Detect which cell encompasses the target text, then output its [X, Y] center coordinate. 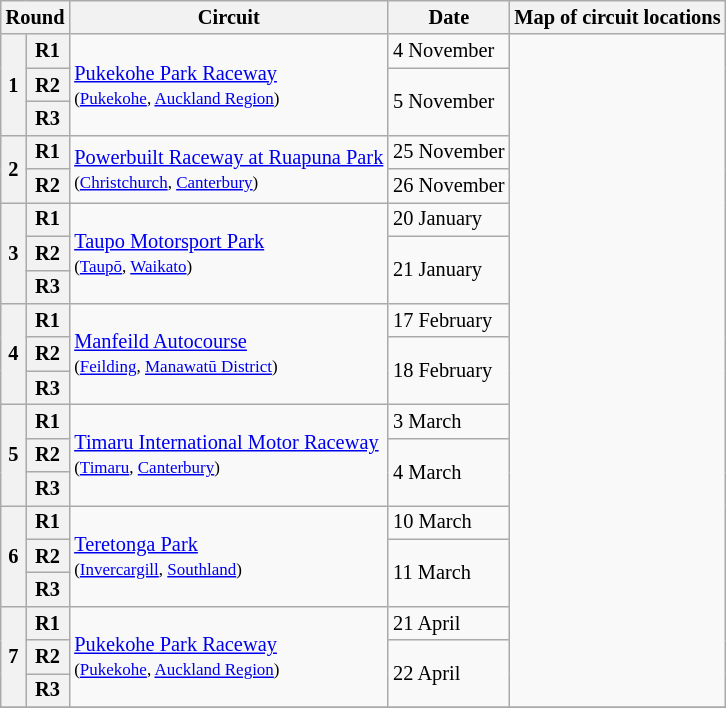
22 April [448, 674]
7 [14, 656]
2 [14, 168]
4 March [448, 472]
21 April [448, 623]
10 March [448, 522]
25 November [448, 152]
3 March [448, 421]
Powerbuilt Raceway at Ruapuna Park(Christchurch, Canterbury) [228, 168]
18 February [448, 370]
Date [448, 17]
Map of circuit locations [617, 17]
Manfeild Autocourse(Feilding, Manawatū District) [228, 354]
Taupo Motorsport Park(Taupō, Waikato) [228, 252]
Round [36, 17]
3 [14, 252]
26 November [448, 186]
5 [14, 454]
5 November [448, 102]
Teretonga Park(Invercargill, Southland) [228, 556]
11 March [448, 572]
1 [14, 84]
17 February [448, 320]
Circuit [228, 17]
4 November [448, 51]
20 January [448, 219]
21 January [448, 270]
4 [14, 354]
6 [14, 556]
Timaru International Motor Raceway(Timaru, Canterbury) [228, 454]
